Detect which cell encompasses the target text, then output its (X, Y) center coordinate. 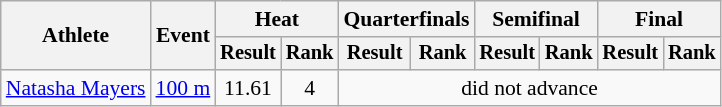
Athlete (76, 36)
Event (184, 36)
100 m (184, 88)
Semifinal (536, 19)
did not advance (529, 88)
11.61 (248, 88)
Natasha Mayers (76, 88)
4 (310, 88)
Quarterfinals (406, 19)
Final (660, 19)
Heat (276, 19)
